From the cell containing the given text, extract its center point as [X, Y] coordinate. 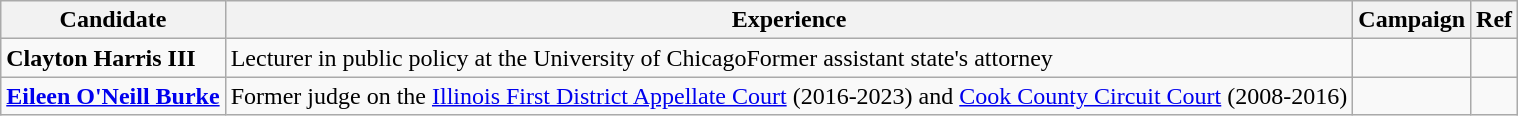
Experience [789, 20]
Clayton Harris III [113, 58]
Eileen O'Neill Burke [113, 96]
Campaign [1412, 20]
Lecturer in public policy at the University of ChicagoFormer assistant state's attorney [789, 58]
Candidate [113, 20]
Ref [1494, 20]
Former judge on the Illinois First District Appellate Court (2016-2023) and Cook County Circuit Court (2008-2016) [789, 96]
